Extract the (x, y) coordinate from the center of the cell holding the provided text.  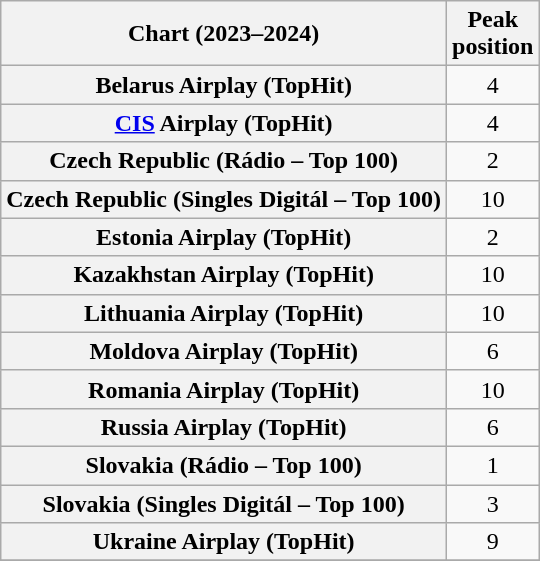
Chart (2023–2024) (224, 34)
3 (493, 503)
Slovakia (Singles Digitál – Top 100) (224, 503)
Czech Republic (Singles Digitál – Top 100) (224, 199)
Belarus Airplay (TopHit) (224, 85)
Estonia Airplay (TopHit) (224, 237)
Kazakhstan Airplay (TopHit) (224, 275)
Moldova Airplay (TopHit) (224, 351)
Romania Airplay (TopHit) (224, 389)
Ukraine Airplay (TopHit) (224, 542)
1 (493, 465)
Russia Airplay (TopHit) (224, 427)
Slovakia (Rádio – Top 100) (224, 465)
Lithuania Airplay (TopHit) (224, 313)
Peakposition (493, 34)
Czech Republic (Rádio – Top 100) (224, 161)
9 (493, 542)
CIS Airplay (TopHit) (224, 123)
